Locate the cell with the specified text and output its (X, Y) center coordinate. 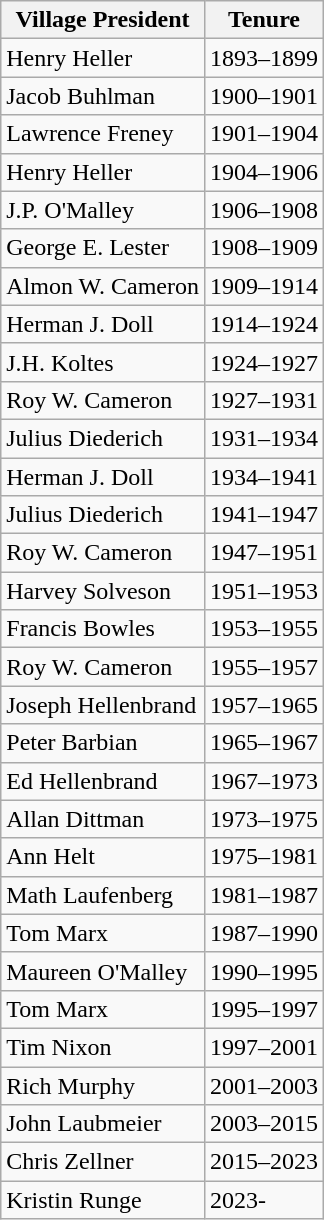
Maureen O'Malley (103, 971)
1909–1914 (264, 286)
J.P. O'Malley (103, 210)
2001–2003 (264, 1085)
Lawrence Freney (103, 134)
1906–1908 (264, 210)
1951–1953 (264, 591)
2015–2023 (264, 1162)
1990–1995 (264, 971)
George E. Lester (103, 248)
2023- (264, 1200)
Tim Nixon (103, 1047)
1955–1957 (264, 667)
1941–1947 (264, 515)
1967–1973 (264, 781)
J.H. Koltes (103, 362)
Rich Murphy (103, 1085)
1914–1924 (264, 324)
1904–1906 (264, 172)
Francis Bowles (103, 629)
1893–1899 (264, 58)
Peter Barbian (103, 743)
1973–1975 (264, 819)
1927–1931 (264, 400)
1901–1904 (264, 134)
Harvey Solveson (103, 591)
1987–1990 (264, 933)
1931–1934 (264, 438)
Allan Dittman (103, 819)
1947–1951 (264, 553)
1981–1987 (264, 895)
Kristin Runge (103, 1200)
Almon W. Cameron (103, 286)
1900–1901 (264, 96)
Chris Zellner (103, 1162)
Jacob Buhlman (103, 96)
Village President (103, 20)
1995–1997 (264, 1009)
1975–1981 (264, 857)
Ed Hellenbrand (103, 781)
1997–2001 (264, 1047)
Tenure (264, 20)
Joseph Hellenbrand (103, 705)
1908–1909 (264, 248)
Ann Helt (103, 857)
1934–1941 (264, 477)
1965–1967 (264, 743)
Math Laufenberg (103, 895)
2003–2015 (264, 1124)
1953–1955 (264, 629)
John Laubmeier (103, 1124)
1924–1927 (264, 362)
1957–1965 (264, 705)
